Output the [X, Y] coordinate of the center of the cell containing the given text.  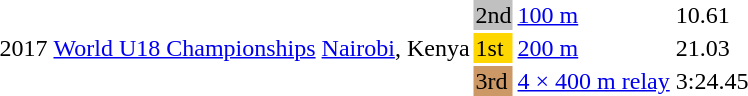
Nairobi, Kenya [396, 48]
100 m [594, 15]
World U18 Championships [184, 48]
2nd [494, 15]
200 m [594, 48]
4 × 400 m relay [594, 81]
1st [494, 48]
3rd [494, 81]
